Identify which cell holds the provided text, then report its [X, Y] central coordinate. 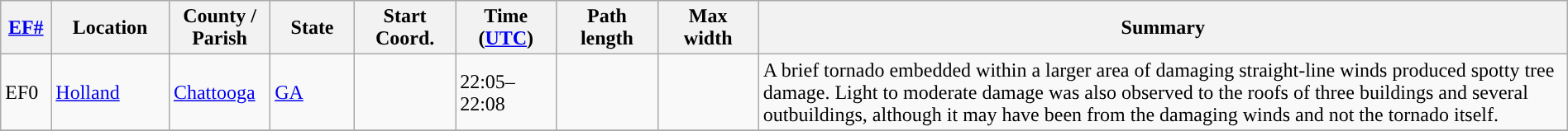
22:05–22:08 [506, 92]
Summary [1163, 28]
EF# [26, 28]
GA [313, 92]
Max width [708, 28]
EF0 [26, 92]
Time (UTC) [506, 28]
County / Parish [219, 28]
Chattooga [219, 92]
Start Coord. [404, 28]
Location [111, 28]
Holland [111, 92]
State [313, 28]
Path length [607, 28]
